Capture the cell that displays the provided text and extract its [x, y] central coordinate. 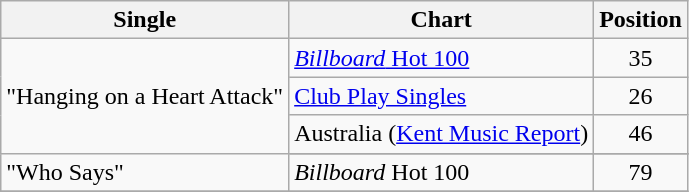
35 [641, 58]
46 [641, 134]
79 [641, 172]
Single [145, 20]
Club Play Singles [442, 96]
Australia (Kent Music Report) [442, 134]
26 [641, 96]
"Hanging on a Heart Attack" [145, 96]
Position [641, 20]
Chart [442, 20]
"Who Says" [145, 172]
